From the cell containing the given text, extract its center point as (X, Y) coordinate. 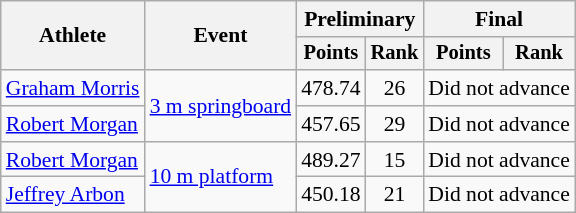
489.27 (330, 160)
Athlete (73, 36)
Graham Morris (73, 88)
29 (395, 124)
Preliminary (360, 19)
21 (395, 195)
Jeffrey Arbon (73, 195)
10 m platform (221, 178)
3 m springboard (221, 106)
Final (499, 19)
15 (395, 160)
Event (221, 36)
478.74 (330, 88)
457.65 (330, 124)
450.18 (330, 195)
26 (395, 88)
